Provide the [x, y] coordinate of the cell's center where the given text is located.  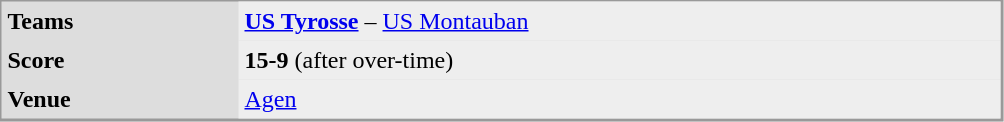
US Tyrosse – US Montauban [619, 22]
15-9 (after over-time) [619, 60]
Agen [619, 100]
Teams [120, 22]
Venue [120, 100]
Score [120, 60]
